Output the [x, y] coordinate of the center of the cell containing the given text.  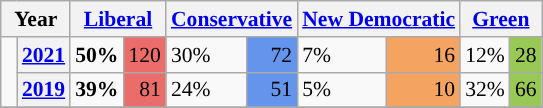
10 [424, 90]
24% [206, 90]
2021 [44, 55]
72 [272, 55]
16 [424, 55]
51 [272, 90]
39% [96, 90]
Year [36, 19]
New Democratic [378, 19]
12% [485, 55]
Conservative [232, 19]
50% [96, 55]
2019 [44, 90]
32% [485, 90]
120 [144, 55]
Liberal [118, 19]
Green [500, 19]
5% [342, 90]
66 [526, 90]
28 [526, 55]
81 [144, 90]
7% [342, 55]
30% [206, 55]
